Capture the cell that displays the provided text and extract its [X, Y] central coordinate. 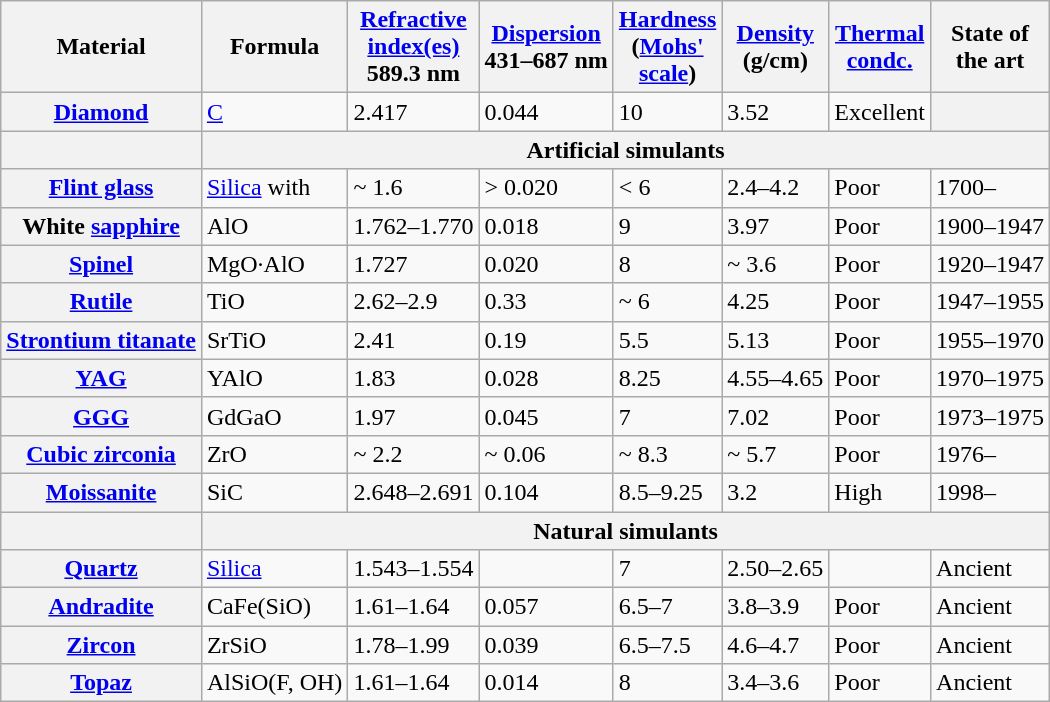
< 6 [667, 188]
6.5–7 [667, 607]
GdGaO [274, 416]
1955–1970 [990, 340]
~ 5.7 [776, 454]
Cubic zirconia [102, 454]
~ 2.2 [414, 454]
8.5–9.25 [667, 492]
3.4–3.6 [776, 683]
2.4–4.2 [776, 188]
4.55–4.65 [776, 378]
Excellent [880, 112]
1970–1975 [990, 378]
Spinel [102, 264]
~ 1.6 [414, 188]
1900–1947 [990, 226]
Strontium titanate [102, 340]
Diamond [102, 112]
0.33 [546, 302]
2.50–2.65 [776, 569]
YAlO [274, 378]
10 [667, 112]
1.543–1.554 [414, 569]
4.25 [776, 302]
1700– [990, 188]
1.83 [414, 378]
5.13 [776, 340]
Zircon [102, 645]
0.057 [546, 607]
ZrO [274, 454]
Andradite [102, 607]
6.5–7.5 [667, 645]
~ 3.6 [776, 264]
ZrSiO [274, 645]
0.19 [546, 340]
3.52 [776, 112]
State ofthe art [990, 47]
0.014 [546, 683]
Moissanite [102, 492]
7.02 [776, 416]
3.97 [776, 226]
0.044 [546, 112]
8.25 [667, 378]
CaFe(SiO) [274, 607]
3.8–3.9 [776, 607]
~ 0.06 [546, 454]
0.028 [546, 378]
1976– [990, 454]
1920–1947 [990, 264]
SiC [274, 492]
Natural simulants [625, 531]
YAG [102, 378]
1947–1955 [990, 302]
Hardness(Mohs'scale) [667, 47]
Topaz [102, 683]
TiO [274, 302]
0.018 [546, 226]
2.648–2.691 [414, 492]
2.41 [414, 340]
Silica with [274, 188]
5.5 [667, 340]
0.104 [546, 492]
Silica [274, 569]
4.6–4.7 [776, 645]
Thermalcondc. [880, 47]
9 [667, 226]
2.417 [414, 112]
> 0.020 [546, 188]
White sapphire [102, 226]
~ 8.3 [667, 454]
Artificial simulants [625, 150]
1.78–1.99 [414, 645]
AlO [274, 226]
1998– [990, 492]
Dispersion431–687 nm [546, 47]
Material [102, 47]
1.727 [414, 264]
1.762–1.770 [414, 226]
MgO·AlO [274, 264]
GGG [102, 416]
Flint glass [102, 188]
Quartz [102, 569]
0.039 [546, 645]
High [880, 492]
1.97 [414, 416]
Density(g/cm) [776, 47]
0.045 [546, 416]
1973–1975 [990, 416]
Formula [274, 47]
2.62–2.9 [414, 302]
~ 6 [667, 302]
AlSiO(F, OH) [274, 683]
Refractiveindex(es)589.3 nm [414, 47]
3.2 [776, 492]
Rutile [102, 302]
SrTiO [274, 340]
0.020 [546, 264]
C [274, 112]
